Capture the cell that displays the provided text and extract its (x, y) central coordinate. 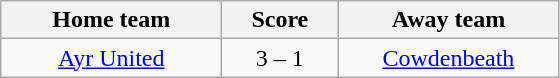
Cowdenbeath (448, 58)
Home team (112, 20)
Score (280, 20)
Ayr United (112, 58)
3 – 1 (280, 58)
Away team (448, 20)
